Output the [x, y] coordinate of the center of the cell containing the given text.  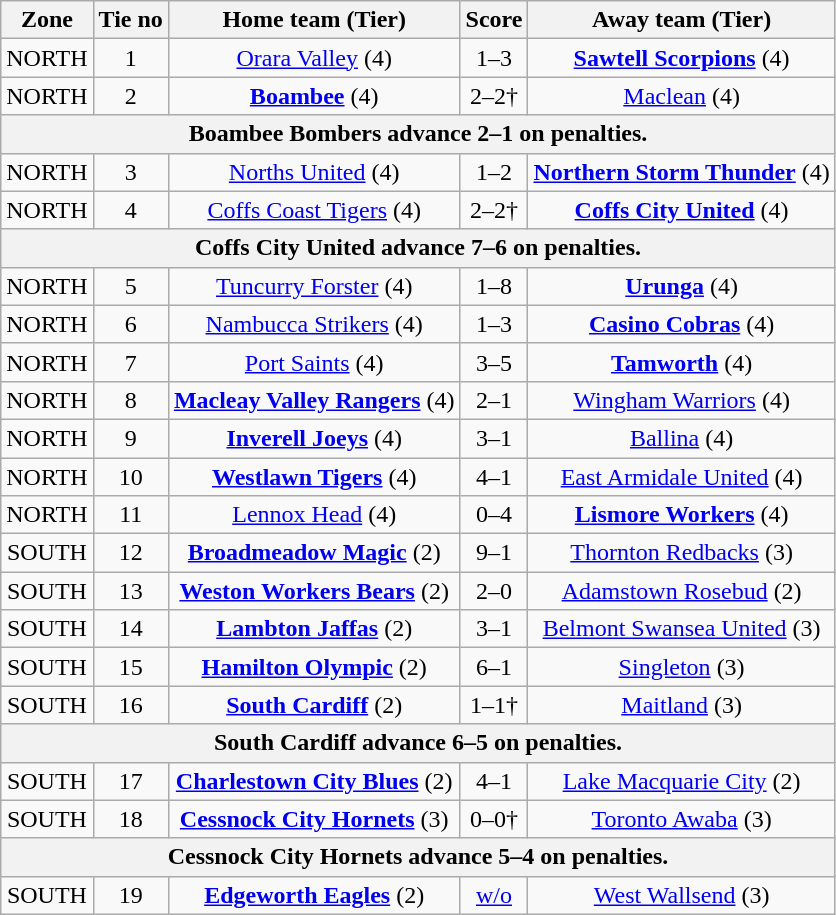
Hamilton Olympic (2) [314, 667]
18 [130, 819]
Maclean (4) [682, 96]
1–8 [494, 286]
Zone [47, 20]
Broadmeadow Magic (2) [314, 553]
9 [130, 438]
1–2 [494, 172]
Maitland (3) [682, 705]
14 [130, 629]
7 [130, 362]
Boambee Bombers advance 2–1 on penalties. [418, 134]
South Cardiff (2) [314, 705]
Lennox Head (4) [314, 515]
Weston Workers Bears (2) [314, 591]
East Armidale United (4) [682, 477]
10 [130, 477]
South Cardiff advance 6–5 on penalties. [418, 743]
Ballina (4) [682, 438]
Home team (Tier) [314, 20]
2 [130, 96]
Toronto Awaba (3) [682, 819]
4 [130, 210]
Orara Valley (4) [314, 58]
2–0 [494, 591]
Northern Storm Thunder (4) [682, 172]
Coffs Coast Tigers (4) [314, 210]
1–1† [494, 705]
Urunga (4) [682, 286]
6–1 [494, 667]
Coffs City United (4) [682, 210]
3–5 [494, 362]
Lambton Jaffas (2) [314, 629]
Tuncurry Forster (4) [314, 286]
Port Saints (4) [314, 362]
Singleton (3) [682, 667]
Sawtell Scorpions (4) [682, 58]
11 [130, 515]
West Wallsend (3) [682, 895]
Lismore Workers (4) [682, 515]
0–4 [494, 515]
17 [130, 781]
8 [130, 400]
1 [130, 58]
Thornton Redbacks (3) [682, 553]
13 [130, 591]
Tamworth (4) [682, 362]
Edgeworth Eagles (2) [314, 895]
Casino Cobras (4) [682, 324]
Inverell Joeys (4) [314, 438]
Macleay Valley Rangers (4) [314, 400]
Charlestown City Blues (2) [314, 781]
Norths United (4) [314, 172]
Nambucca Strikers (4) [314, 324]
Westlawn Tigers (4) [314, 477]
16 [130, 705]
3 [130, 172]
12 [130, 553]
Wingham Warriors (4) [682, 400]
15 [130, 667]
5 [130, 286]
Cessnock City Hornets (3) [314, 819]
Cessnock City Hornets advance 5–4 on penalties. [418, 857]
2–1 [494, 400]
9–1 [494, 553]
Boambee (4) [314, 96]
Coffs City United advance 7–6 on penalties. [418, 248]
0–0† [494, 819]
19 [130, 895]
Score [494, 20]
w/o [494, 895]
Adamstown Rosebud (2) [682, 591]
Lake Macquarie City (2) [682, 781]
Tie no [130, 20]
Away team (Tier) [682, 20]
6 [130, 324]
Belmont Swansea United (3) [682, 629]
